Detect which cell encompasses the target text, then output its (x, y) center coordinate. 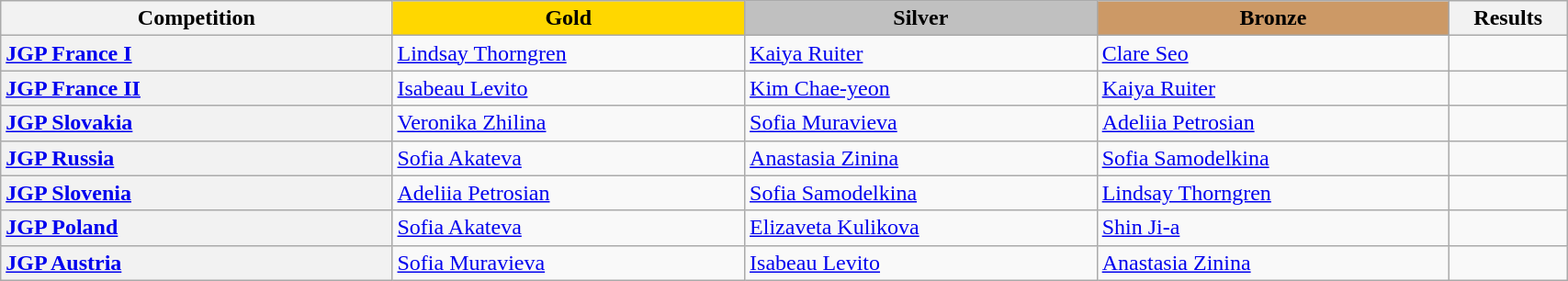
Silver (921, 18)
Competition (197, 18)
Results (1508, 18)
JGP France I (197, 53)
JGP France II (197, 88)
JGP Russia (197, 158)
Shin Ji-a (1273, 228)
JGP Slovenia (197, 193)
Clare Seo (1273, 53)
Gold (569, 18)
JGP Austria (197, 263)
JGP Slovakia (197, 123)
Kim Chae-yeon (921, 88)
Elizaveta Kulikova (921, 228)
JGP Poland (197, 228)
Bronze (1273, 18)
Veronika Zhilina (569, 123)
